Locate the cell with the specified text and output its (X, Y) center coordinate. 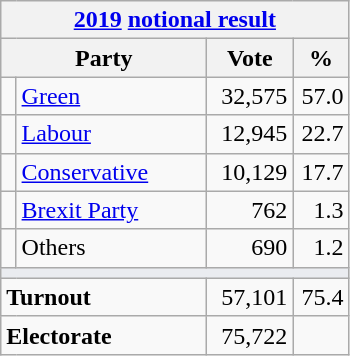
57,101 (250, 297)
32,575 (250, 96)
Electorate (104, 335)
12,945 (250, 134)
Conservative (112, 172)
57.0 (321, 96)
Labour (112, 134)
Brexit Party (112, 210)
Vote (250, 58)
10,129 (250, 172)
22.7 (321, 134)
17.7 (321, 172)
Turnout (104, 297)
762 (250, 210)
690 (250, 248)
1.3 (321, 210)
2019 notional result (175, 20)
Party (104, 58)
Green (112, 96)
75,722 (250, 335)
Others (112, 248)
% (321, 58)
1.2 (321, 248)
75.4 (321, 297)
